Output the [X, Y] coordinate of the center of the cell containing the given text.  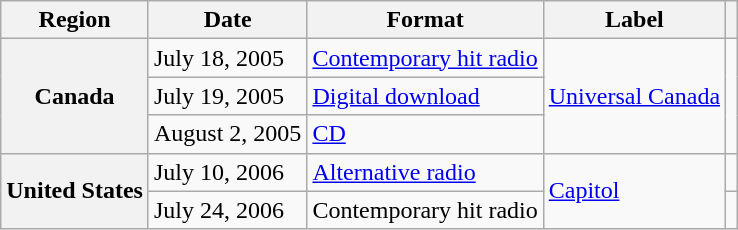
CD [425, 134]
Canada [75, 96]
Label [634, 20]
Alternative radio [425, 172]
United States [75, 191]
Universal Canada [634, 96]
Format [425, 20]
Capitol [634, 191]
July 19, 2005 [227, 96]
July 18, 2005 [227, 58]
August 2, 2005 [227, 134]
Region [75, 20]
July 24, 2006 [227, 210]
July 10, 2006 [227, 172]
Digital download [425, 96]
Date [227, 20]
